Find where the given text appears and provide that cell's center as [X, Y] coordinate. 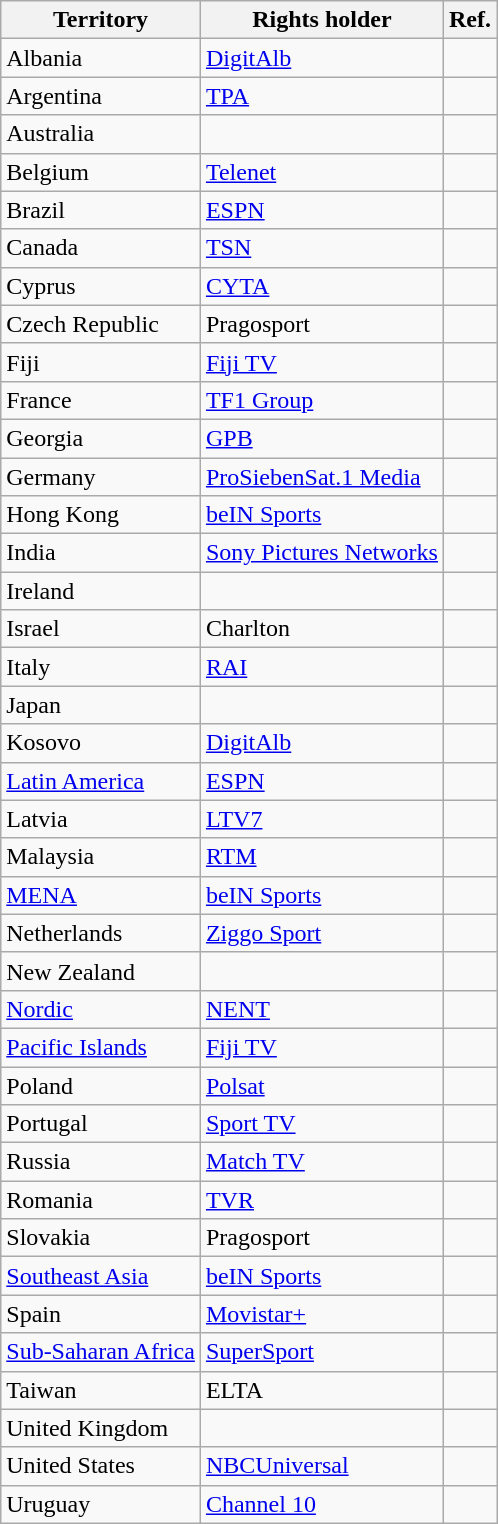
Israel [101, 629]
India [101, 553]
New Zealand [101, 971]
Portugal [101, 1124]
Poland [101, 1085]
Australia [101, 134]
TF1 Group [322, 400]
NBCUniversal [322, 1466]
TSN [322, 248]
Match TV [322, 1162]
Uruguay [101, 1504]
GPB [322, 438]
RTM [322, 857]
Spain [101, 1314]
NENT [322, 1009]
Germany [101, 477]
Czech Republic [101, 324]
ProSiebenSat.1 Media [322, 477]
Japan [101, 705]
Romania [101, 1200]
United States [101, 1466]
Rights holder [322, 20]
MENA [101, 895]
Ireland [101, 591]
LTV7 [322, 819]
United Kingdom [101, 1428]
Nordic [101, 1009]
TVR [322, 1200]
Malaysia [101, 857]
Sub-Saharan Africa [101, 1352]
Sony Pictures Networks [322, 553]
Taiwan [101, 1390]
Slovakia [101, 1238]
Territory [101, 20]
Latvia [101, 819]
Ziggo Sport [322, 933]
Russia [101, 1162]
Albania [101, 58]
TPA [322, 96]
Argentina [101, 96]
Channel 10 [322, 1504]
Kosovo [101, 743]
Telenet [322, 172]
SuperSport [322, 1352]
RAI [322, 667]
Ref. [470, 20]
Pacific Islands [101, 1047]
Netherlands [101, 933]
Fiji [101, 362]
Georgia [101, 438]
Canada [101, 248]
Sport TV [322, 1124]
France [101, 400]
Hong Kong [101, 515]
Belgium [101, 172]
Brazil [101, 210]
Charlton [322, 629]
Italy [101, 667]
Movistar+ [322, 1314]
ELTA [322, 1390]
Polsat [322, 1085]
Southeast Asia [101, 1276]
CYTA [322, 286]
Cyprus [101, 286]
Latin America [101, 781]
